From the cell containing the given text, extract its center point as (x, y) coordinate. 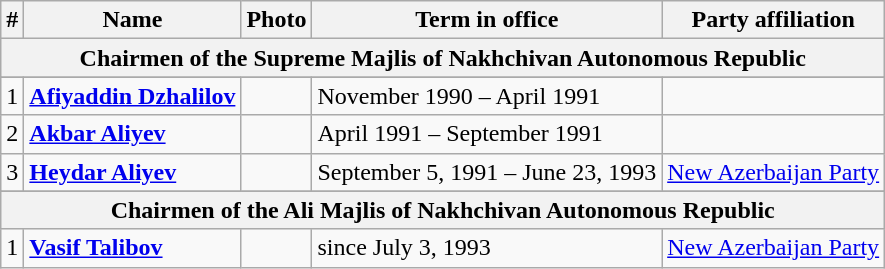
since July 3, 1993 (487, 248)
2 (12, 134)
Akbar Aliyev (132, 134)
Chairmen of the Ali Majlis of Nakhchivan Autonomous Republic (443, 210)
September 5, 1991 – June 23, 1993 (487, 172)
November 1990 – April 1991 (487, 96)
# (12, 20)
Vasif Talibov (132, 248)
Term in office (487, 20)
Afiyaddin Dzhalilov (132, 96)
Chairmen of the Supreme Majlis of Nakhchivan Autonomous Republic (443, 58)
Photo (276, 20)
Heydar Aliyev (132, 172)
April 1991 – September 1991 (487, 134)
3 (12, 172)
Name (132, 20)
Party affiliation (774, 20)
